Scan for the cell matching the given text and deliver its [X, Y] coordinate at center. 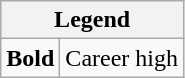
Legend [92, 20]
Career high [122, 58]
Bold [30, 58]
